Capture the cell that displays the provided text and extract its (x, y) central coordinate. 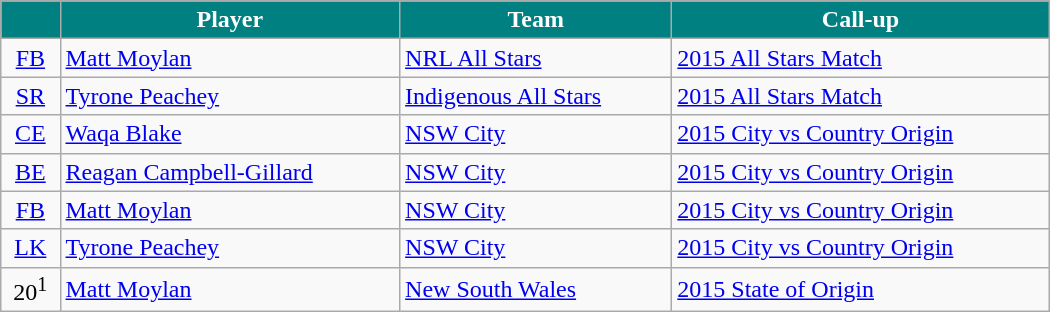
2015 State of Origin (860, 290)
201 (30, 290)
LK (30, 248)
BE (30, 172)
Waqa Blake (230, 134)
New South Wales (536, 290)
Team (536, 20)
Player (230, 20)
SR (30, 96)
NRL All Stars (536, 58)
Reagan Campbell-Gillard (230, 172)
CE (30, 134)
Call-up (860, 20)
Indigenous All Stars (536, 96)
